Determine the [x, y] coordinate at the center of the cell enclosing the given text.  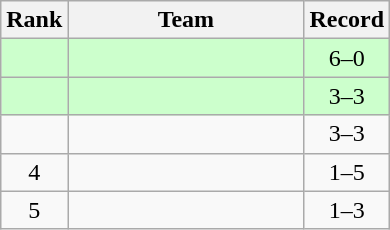
1–5 [347, 172]
5 [34, 210]
Record [347, 20]
6–0 [347, 58]
4 [34, 172]
Rank [34, 20]
1–3 [347, 210]
Team [186, 20]
